Capture the cell that displays the provided text and extract its (x, y) central coordinate. 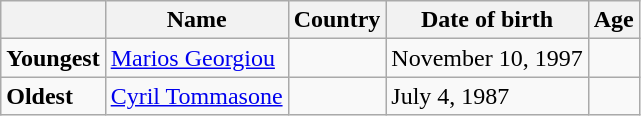
Date of birth (487, 20)
Age (614, 20)
Country (337, 20)
July 4, 1987 (487, 96)
Marios Georgiou (196, 58)
Oldest (53, 96)
Name (196, 20)
November 10, 1997 (487, 58)
Youngest (53, 58)
Cyril Tommasone (196, 96)
